Output the [X, Y] coordinate of the center of the cell containing the given text.  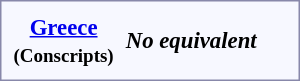
No equivalent [191, 40]
Greece(Conscripts) [64, 40]
